Output the [X, Y] coordinate of the center of the cell containing the given text.  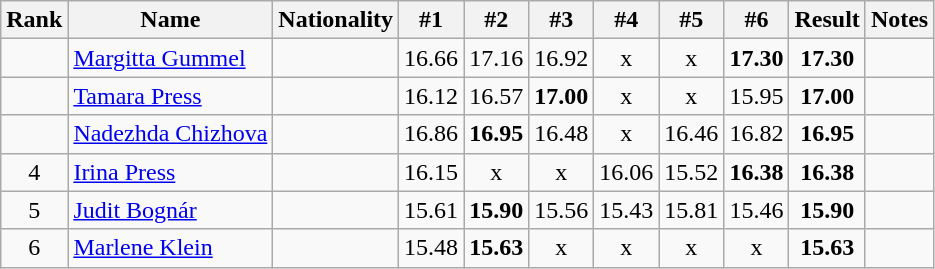
15.61 [432, 210]
6 [34, 248]
16.86 [432, 134]
16.46 [692, 134]
15.43 [626, 210]
16.92 [562, 58]
#2 [496, 20]
Nadezhda Chizhova [170, 134]
Irina Press [170, 172]
15.52 [692, 172]
15.56 [562, 210]
15.46 [756, 210]
#4 [626, 20]
16.12 [432, 96]
15.48 [432, 248]
4 [34, 172]
#1 [432, 20]
16.15 [432, 172]
#5 [692, 20]
Name [170, 20]
16.82 [756, 134]
16.57 [496, 96]
Notes [899, 20]
Result [827, 20]
Rank [34, 20]
Judit Bognár [170, 210]
Marlene Klein [170, 248]
17.16 [496, 58]
#3 [562, 20]
16.66 [432, 58]
5 [34, 210]
16.06 [626, 172]
Margitta Gummel [170, 58]
15.95 [756, 96]
16.48 [562, 134]
#6 [756, 20]
Nationality [336, 20]
15.81 [692, 210]
Tamara Press [170, 96]
